Determine the (X, Y) coordinate at the center of the cell enclosing the given text.  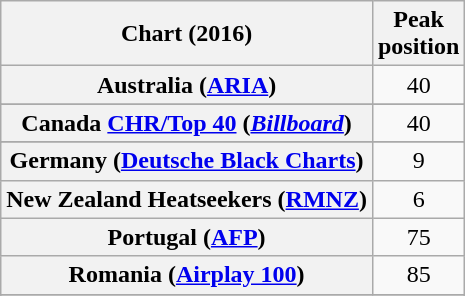
Peakposition (418, 34)
Portugal (AFP) (187, 237)
6 (418, 199)
Chart (2016) (187, 34)
75 (418, 237)
Australia (ARIA) (187, 85)
Canada CHR/Top 40 (Billboard) (187, 123)
9 (418, 161)
Germany (Deutsche Black Charts) (187, 161)
New Zealand Heatseekers (RMNZ) (187, 199)
Romania (Airplay 100) (187, 275)
85 (418, 275)
